Provide the (X, Y) coordinate of the cell's center where the given text is located.  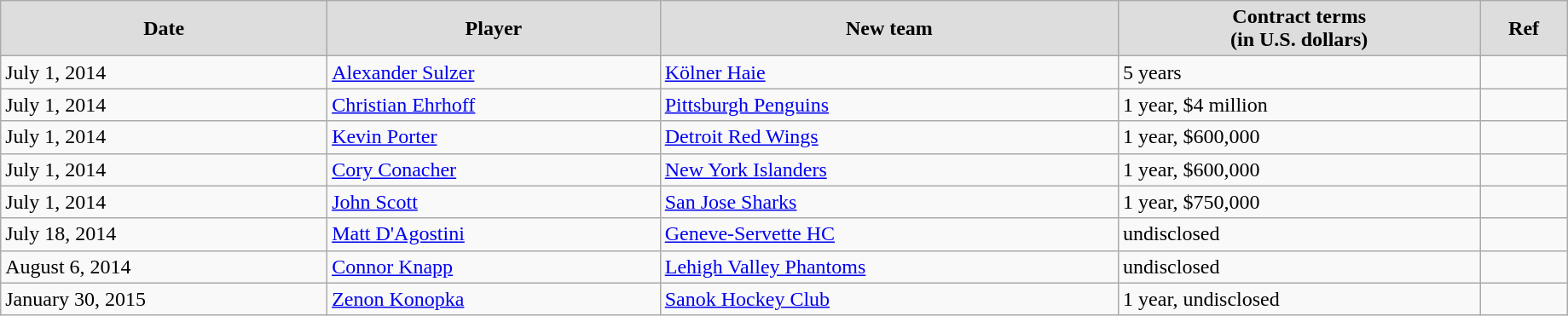
1 year, $750,000 (1299, 202)
Detroit Red Wings (888, 137)
San Jose Sharks (888, 202)
Pittsburgh Penguins (888, 105)
Zenon Konopka (495, 299)
Player (495, 29)
Date (164, 29)
Alexander Sulzer (495, 72)
1 year, undisclosed (1299, 299)
Contract terms(in U.S. dollars) (1299, 29)
January 30, 2015 (164, 299)
Ref (1525, 29)
Lehigh Valley Phantoms (888, 267)
August 6, 2014 (164, 267)
New York Islanders (888, 169)
Sanok Hockey Club (888, 299)
Matt D'Agostini (495, 234)
Cory Conacher (495, 169)
Christian Ehrhoff (495, 105)
Kölner Haie (888, 72)
5 years (1299, 72)
New team (888, 29)
Geneve-Servette HC (888, 234)
Connor Knapp (495, 267)
John Scott (495, 202)
1 year, $4 million (1299, 105)
July 18, 2014 (164, 234)
Kevin Porter (495, 137)
